Provide the (x, y) coordinate of the cell's center where the given text is located.  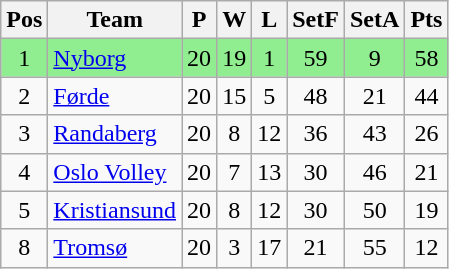
Førde (115, 96)
15 (234, 96)
Team (115, 20)
7 (234, 172)
46 (374, 172)
4 (24, 172)
9 (374, 58)
55 (374, 248)
L (270, 20)
Pts (426, 20)
44 (426, 96)
50 (374, 210)
13 (270, 172)
43 (374, 134)
Tromsø (115, 248)
Randaberg (115, 134)
Pos (24, 20)
P (200, 20)
Nyborg (115, 58)
SetA (374, 20)
26 (426, 134)
W (234, 20)
Kristiansund (115, 210)
36 (316, 134)
58 (426, 58)
Oslo Volley (115, 172)
59 (316, 58)
2 (24, 96)
17 (270, 248)
48 (316, 96)
SetF (316, 20)
